Detect which cell encompasses the target text, then output its (x, y) center coordinate. 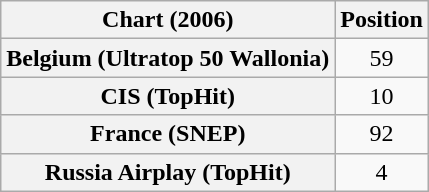
Russia Airplay (TopHit) (168, 172)
92 (382, 134)
CIS (TopHit) (168, 96)
4 (382, 172)
Belgium (Ultratop 50 Wallonia) (168, 58)
France (SNEP) (168, 134)
10 (382, 96)
Position (382, 20)
Chart (2006) (168, 20)
59 (382, 58)
